From the cell containing the given text, extract its center point as [X, Y] coordinate. 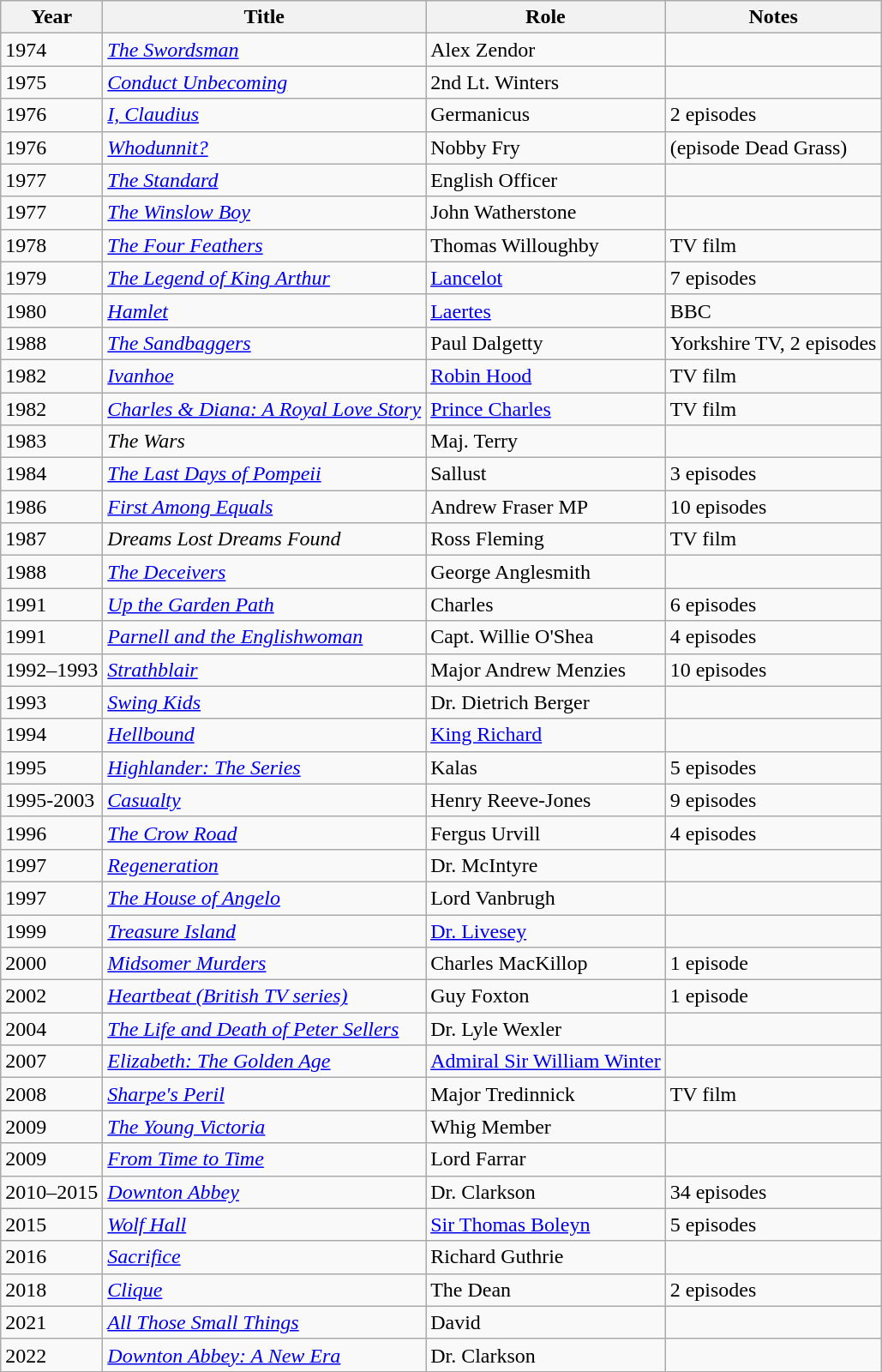
2004 [51, 1029]
2002 [51, 996]
The Crow Road [264, 833]
I, Claudius [264, 115]
2008 [51, 1094]
English Officer [546, 180]
2018 [51, 1290]
Charles & Diana: A Royal Love Story [264, 409]
Henry Reeve-Jones [546, 800]
Lord Farrar [546, 1159]
Conduct Unbecoming [264, 82]
From Time to Time [264, 1159]
Downton Abbey [264, 1192]
Hamlet [264, 310]
34 episodes [773, 1192]
Title [264, 17]
Capt. Willie O'Shea [546, 637]
6 episodes [773, 605]
1995-2003 [51, 800]
Ross Fleming [546, 539]
Ivanhoe [264, 376]
9 episodes [773, 800]
Regeneration [264, 865]
David [546, 1322]
Paul Dalgetty [546, 343]
1993 [51, 702]
Sallust [546, 474]
Germanicus [546, 115]
2nd Lt. Winters [546, 82]
All Those Small Things [264, 1322]
Kalas [546, 767]
1987 [51, 539]
Lord Vanbrugh [546, 898]
The Young Victoria [264, 1127]
Notes [773, 17]
John Watherstone [546, 213]
The Sandbaggers [264, 343]
2000 [51, 964]
Whig Member [546, 1127]
Treasure Island [264, 930]
(episode Dead Grass) [773, 147]
1986 [51, 507]
Role [546, 17]
Alex Zendor [546, 50]
1994 [51, 735]
Richard Guthrie [546, 1257]
The Swordsman [264, 50]
1992–1993 [51, 670]
The Four Feathers [264, 245]
2007 [51, 1062]
Yorkshire TV, 2 episodes [773, 343]
The Life and Death of Peter Sellers [264, 1029]
1975 [51, 82]
1995 [51, 767]
Admiral Sir William Winter [546, 1062]
Year [51, 17]
Maj. Terry [546, 442]
Dr. Livesey [546, 930]
Midsomer Murders [264, 964]
Parnell and the Englishwoman [264, 637]
Dr. Lyle Wexler [546, 1029]
Hellbound [264, 735]
1978 [51, 245]
Highlander: The Series [264, 767]
1974 [51, 50]
BBC [773, 310]
The House of Angelo [264, 898]
3 episodes [773, 474]
Laertes [546, 310]
Dr. McIntyre [546, 865]
The Standard [264, 180]
1996 [51, 833]
Charles MacKillop [546, 964]
Up the Garden Path [264, 605]
Wolf Hall [264, 1225]
Downton Abbey: A New Era [264, 1355]
Elizabeth: The Golden Age [264, 1062]
Major Tredinnick [546, 1094]
Clique [264, 1290]
1983 [51, 442]
The Winslow Boy [264, 213]
Fergus Urvill [546, 833]
Guy Foxton [546, 996]
2010–2015 [51, 1192]
Casualty [264, 800]
First Among Equals [264, 507]
Strathblair [264, 670]
Sharpe's Peril [264, 1094]
1984 [51, 474]
Swing Kids [264, 702]
Prince Charles [546, 409]
Dr. Dietrich Berger [546, 702]
The Dean [546, 1290]
2016 [51, 1257]
Thomas Willoughby [546, 245]
Charles [546, 605]
The Last Days of Pompeii [264, 474]
The Deceivers [264, 572]
Nobby Fry [546, 147]
Heartbeat (British TV series) [264, 996]
The Wars [264, 442]
Major Andrew Menzies [546, 670]
Sir Thomas Boleyn [546, 1225]
2021 [51, 1322]
Robin Hood [546, 376]
1999 [51, 930]
Lancelot [546, 278]
Dreams Lost Dreams Found [264, 539]
2022 [51, 1355]
Sacrifice [264, 1257]
Andrew Fraser MP [546, 507]
Whodunnit? [264, 147]
The Legend of King Arthur [264, 278]
1979 [51, 278]
King Richard [546, 735]
2015 [51, 1225]
7 episodes [773, 278]
George Anglesmith [546, 572]
1980 [51, 310]
